Identify which cell holds the provided text, then report its [X, Y] central coordinate. 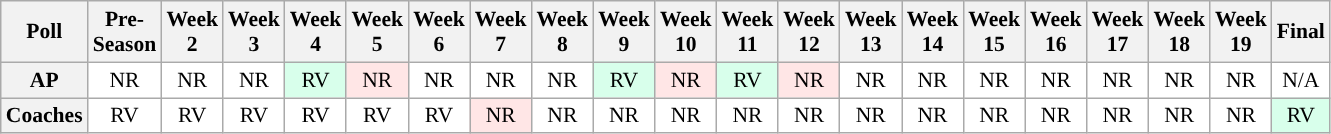
AP [44, 80]
Week8 [562, 32]
Week11 [748, 32]
Poll [44, 32]
Week9 [624, 32]
Week2 [192, 32]
Pre-Season [125, 32]
Week10 [686, 32]
Week18 [1179, 32]
Week16 [1056, 32]
Week19 [1241, 32]
Week12 [809, 32]
Week15 [994, 32]
Week17 [1118, 32]
Week5 [377, 32]
Week14 [933, 32]
N/A [1301, 80]
Final [1301, 32]
Week7 [501, 32]
Week13 [871, 32]
Week3 [254, 32]
Week4 [316, 32]
Coaches [44, 116]
Week6 [439, 32]
